Extract the (x, y) coordinate from the center of the cell holding the provided text.  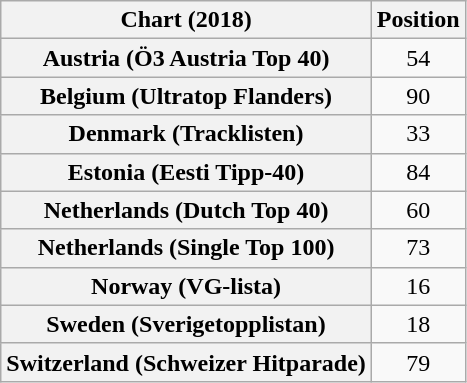
73 (418, 248)
Netherlands (Single Top 100) (186, 248)
Belgium (Ultratop Flanders) (186, 96)
Sweden (Sverigetopplistan) (186, 324)
16 (418, 286)
Chart (2018) (186, 20)
Switzerland (Schweizer Hitparade) (186, 362)
18 (418, 324)
60 (418, 210)
Norway (VG-lista) (186, 286)
Netherlands (Dutch Top 40) (186, 210)
Position (418, 20)
Denmark (Tracklisten) (186, 134)
90 (418, 96)
33 (418, 134)
Estonia (Eesti Tipp-40) (186, 172)
Austria (Ö3 Austria Top 40) (186, 58)
54 (418, 58)
79 (418, 362)
84 (418, 172)
